Determine the (X, Y) coordinate at the center of the cell enclosing the given text.  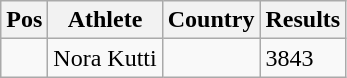
Results (303, 20)
Pos (24, 20)
Nora Kutti (105, 58)
3843 (303, 58)
Athlete (105, 20)
Country (211, 20)
